Locate the cell with the specified text and output its [x, y] center coordinate. 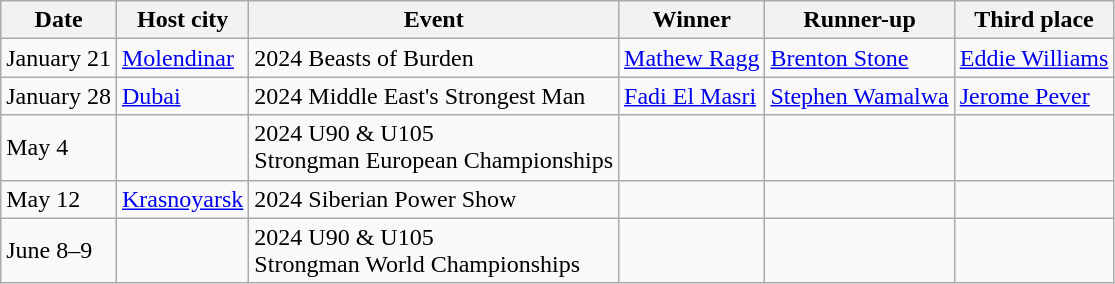
Host city [182, 20]
2024 U90 & U105Strongman World Championships [434, 250]
Stephen Wamalwa [860, 96]
Brenton Stone [860, 58]
Dubai [182, 96]
June 8–9 [59, 250]
Third place [1034, 20]
May 12 [59, 199]
Eddie Williams [1034, 58]
Jerome Pever [1034, 96]
Runner-up [860, 20]
May 4 [59, 148]
January 21 [59, 58]
January 28 [59, 96]
2024 Middle East's Strongest Man [434, 96]
Date [59, 20]
Fadi El Masri [692, 96]
Molendinar [182, 58]
2024 U90 & U105Strongman European Championships [434, 148]
Mathew Ragg [692, 58]
Event [434, 20]
2024 Beasts of Burden [434, 58]
2024 Siberian Power Show [434, 199]
Krasnoyarsk [182, 199]
Winner [692, 20]
